Capture the cell that displays the provided text and extract its [x, y] central coordinate. 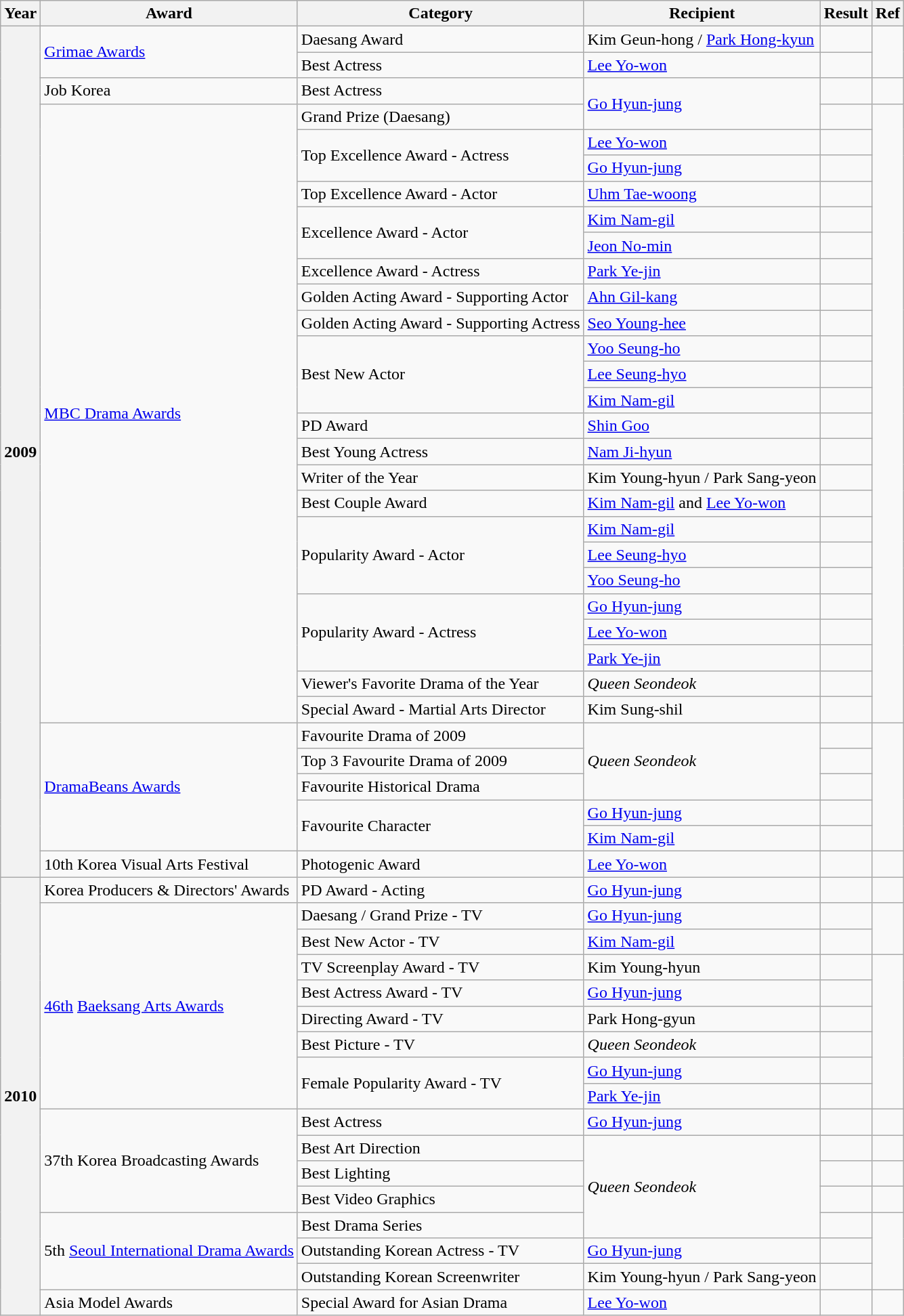
Daesang Award [440, 39]
TV Screenplay Award - TV [440, 967]
Best Video Graphics [440, 1200]
Best Couple Award [440, 503]
Special Award - Martial Arts Director [440, 709]
Jeon No-min [702, 245]
Female Popularity Award - TV [440, 1083]
Job Korea [169, 91]
Best Drama Series [440, 1225]
Award [169, 14]
37th Korea Broadcasting Awards [169, 1160]
Seo Young-hee [702, 323]
Special Award for Asian Drama [440, 1302]
Best Picture - TV [440, 1044]
Year [20, 14]
Golden Acting Award - Supporting Actor [440, 297]
Best New Actor - TV [440, 941]
Outstanding Korean Screenwriter [440, 1277]
Shin Goo [702, 426]
Asia Model Awards [169, 1302]
Best Lighting [440, 1174]
Daesang / Grand Prize - TV [440, 916]
Park Hong-gyun [702, 1019]
MBC Drama Awards [169, 413]
Popularity Award - Actor [440, 555]
Kim Young-hyun [702, 967]
46th Baeksang Arts Awards [169, 1006]
Korea Producers & Directors' Awards [169, 890]
5th Seoul International Drama Awards [169, 1251]
Kim Nam-gil and Lee Yo-won [702, 503]
PD Award - Acting [440, 890]
Nam Ji-hyun [702, 452]
Excellence Award - Actress [440, 271]
Kim Sung-shil [702, 709]
Best Young Actress [440, 452]
Uhm Tae-woong [702, 194]
Kim Geun-hong / Park Hong-kyun [702, 39]
Category [440, 14]
Photogenic Award [440, 864]
2010 [20, 1096]
2009 [20, 452]
Result [846, 14]
Ahn Gil-kang [702, 297]
Best New Actor [440, 375]
Excellence Award - Actor [440, 232]
Viewer's Favorite Drama of the Year [440, 683]
Best Actress Award - TV [440, 993]
Favourite Drama of 2009 [440, 735]
Writer of the Year [440, 477]
Golden Acting Award - Supporting Actress [440, 323]
Top 3 Favourite Drama of 2009 [440, 761]
Top Excellence Award - Actor [440, 194]
Favourite Character [440, 826]
10th Korea Visual Arts Festival [169, 864]
Outstanding Korean Actress - TV [440, 1251]
Best Art Direction [440, 1148]
Top Excellence Award - Actress [440, 155]
Grand Prize (Daesang) [440, 116]
Favourite Historical Drama [440, 787]
Directing Award - TV [440, 1019]
Ref [888, 14]
Grimae Awards [169, 52]
Recipient [702, 14]
PD Award [440, 426]
Popularity Award - Actress [440, 632]
DramaBeans Awards [169, 786]
